Output the [x, y] coordinate of the center of the cell containing the given text.  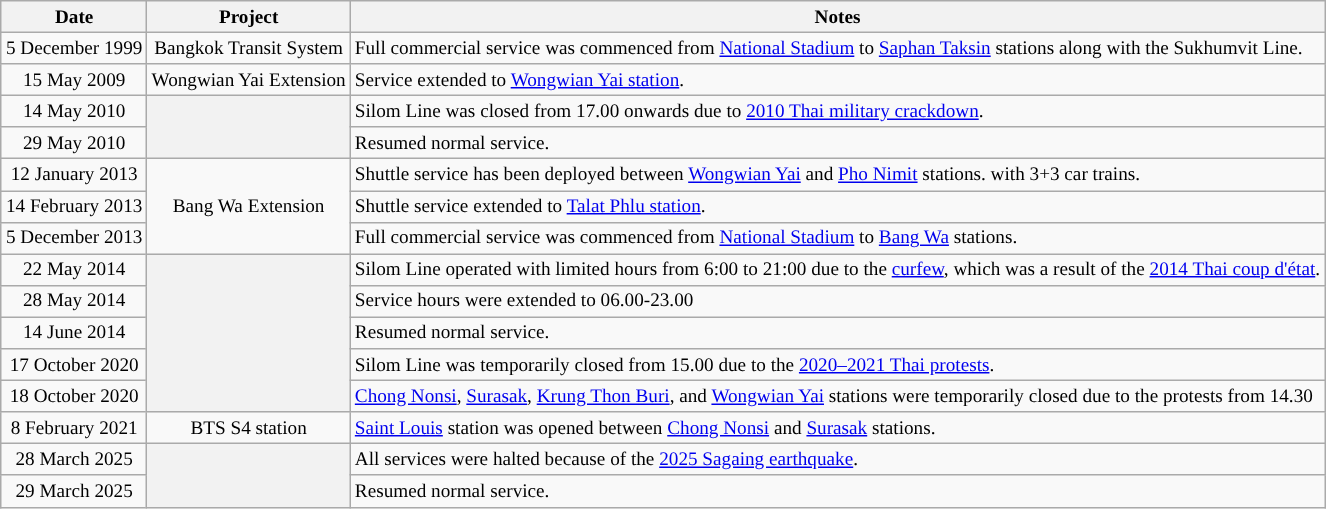
Project [248, 17]
15 May 2009 [74, 80]
22 May 2014 [74, 270]
28 March 2025 [74, 460]
Silom Line was closed from 17.00 onwards due to 2010 Thai military crackdown. [837, 112]
BTS S4 station [248, 428]
Bangkok Transit System [248, 48]
17 October 2020 [74, 365]
5 December 1999 [74, 48]
Shuttle service has been deployed between Wongwian Yai and Pho Nimit stations. with 3+3 car trains. [837, 175]
28 May 2014 [74, 302]
8 February 2021 [74, 428]
Chong Nonsi, Surasak, Krung Thon Buri, and Wongwian Yai stations were temporarily closed due to the protests from 14.30 [837, 396]
14 June 2014 [74, 333]
29 March 2025 [74, 491]
Bang Wa Extension [248, 206]
Notes [837, 17]
Silom Line operated with limited hours from 6:00 to 21:00 due to the curfew, which was a result of the 2014 Thai coup d'état. [837, 270]
5 December 2013 [74, 238]
29 May 2010 [74, 143]
14 February 2013 [74, 207]
All services were halted because of the 2025 Sagaing earthquake. [837, 460]
18 October 2020 [74, 396]
Date [74, 17]
Service hours were extended to 06.00-23.00 [837, 302]
Wongwian Yai Extension [248, 80]
Service extended to Wongwian Yai station. [837, 80]
Full commercial service was commenced from National Stadium to Bang Wa stations. [837, 238]
Saint Louis station was opened between Chong Nonsi and Surasak stations. [837, 428]
12 January 2013 [74, 175]
Shuttle service extended to Talat Phlu station. [837, 207]
Silom Line was temporarily closed from 15.00 due to the 2020–2021 Thai protests. [837, 365]
14 May 2010 [74, 112]
Full commercial service was commenced from National Stadium to Saphan Taksin stations along with the Sukhumvit Line. [837, 48]
